Return the (X, Y) coordinate for the center point of the cell that contains the specified text.  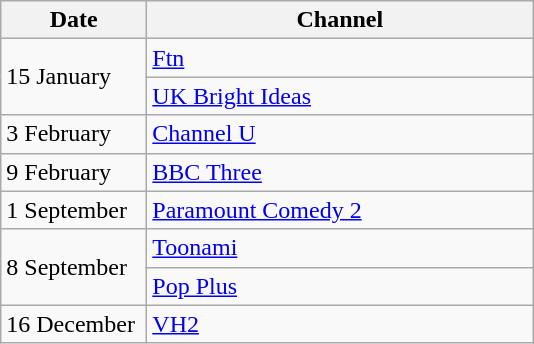
9 February (74, 172)
UK Bright Ideas (340, 96)
BBC Three (340, 172)
Channel U (340, 134)
VH2 (340, 324)
Pop Plus (340, 286)
8 September (74, 267)
Date (74, 20)
1 September (74, 210)
Toonami (340, 248)
15 January (74, 77)
3 February (74, 134)
16 December (74, 324)
Paramount Comedy 2 (340, 210)
Ftn (340, 58)
Channel (340, 20)
